For the text-containing cell, return its midpoint in [x, y] coordinate format. 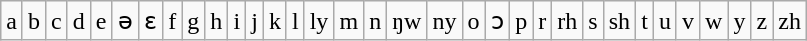
i [237, 21]
e [101, 21]
ly [319, 21]
g [194, 21]
zh [790, 21]
ŋw [407, 21]
a [12, 21]
b [34, 21]
v [688, 21]
sh [619, 21]
l [295, 21]
d [78, 21]
ɔ [498, 21]
r [542, 21]
z [762, 21]
rh [568, 21]
n [376, 21]
k [274, 21]
o [474, 21]
c [57, 21]
f [172, 21]
ny [444, 21]
w [714, 21]
s [593, 21]
j [255, 21]
p [522, 21]
m [349, 21]
h [216, 21]
ə [125, 21]
ɛ [150, 21]
t [645, 21]
u [664, 21]
y [740, 21]
